Locate the cell with the specified text and output its [X, Y] center coordinate. 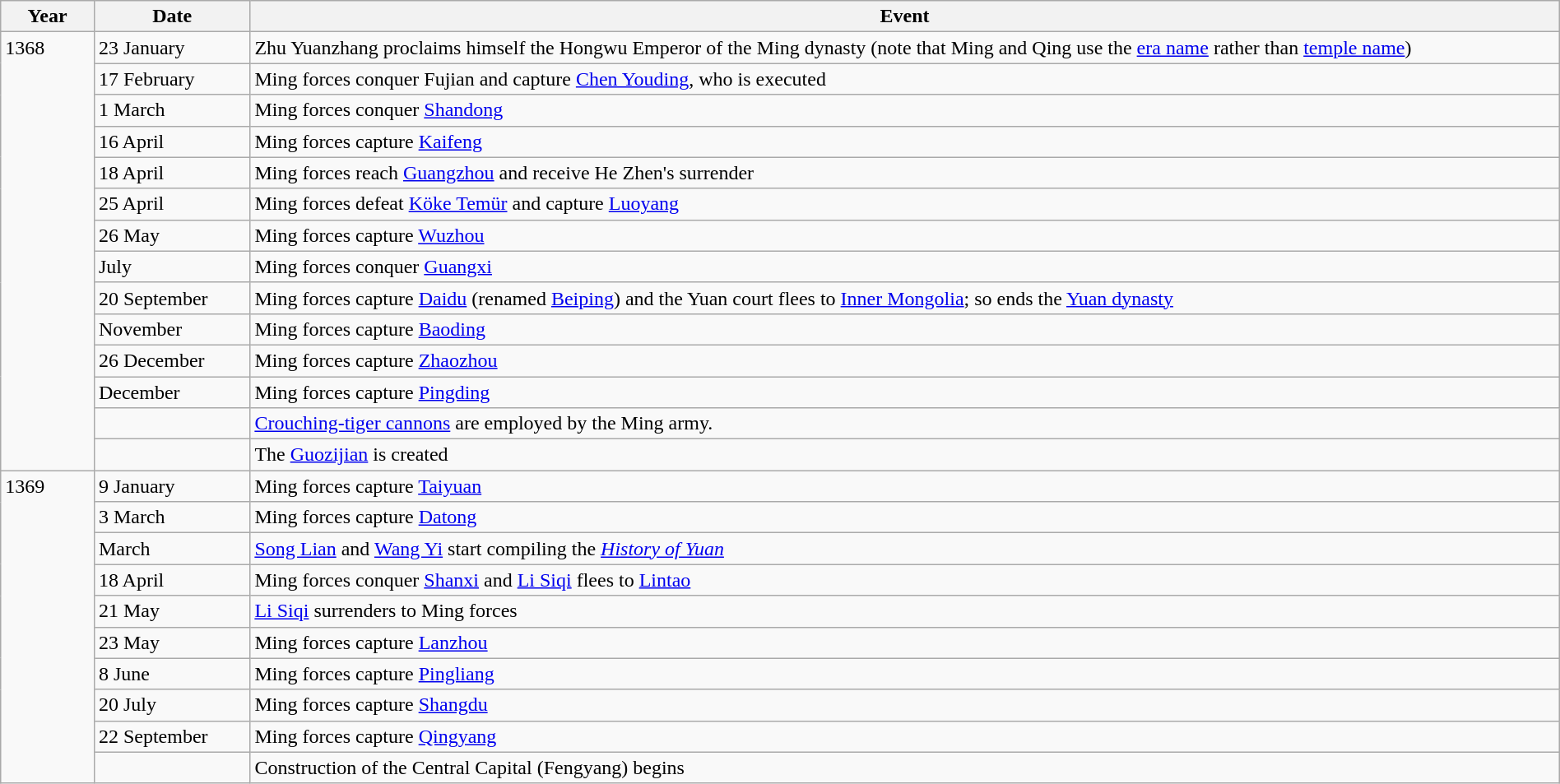
Event [905, 16]
July [171, 267]
Construction of the Central Capital (Fengyang) begins [905, 768]
Song Lian and Wang Yi start compiling the History of Yuan [905, 549]
The Guozijian is created [905, 455]
Ming forces conquer Fujian and capture Chen Youding, who is executed [905, 79]
9 January [171, 486]
Ming forces capture Zhaozhou [905, 360]
16 April [171, 141]
Ming forces capture Daidu (renamed Beiping) and the Yuan court flees to Inner Mongolia; so ends the Yuan dynasty [905, 298]
Ming forces capture Lanzhou [905, 643]
17 February [171, 79]
Crouching-tiger cannons are employed by the Ming army. [905, 424]
26 December [171, 360]
25 April [171, 204]
Ming forces capture Taiyuan [905, 486]
November [171, 329]
1369 [48, 627]
Date [171, 16]
22 September [171, 736]
Li Siqi surrenders to Ming forces [905, 611]
Ming forces capture Kaifeng [905, 141]
Ming forces capture Qingyang [905, 736]
Ming forces capture Shangdu [905, 705]
Ming forces capture Pingding [905, 392]
26 May [171, 235]
23 January [171, 48]
December [171, 392]
March [171, 549]
Ming forces reach Guangzhou and receive He Zhen's surrender [905, 173]
21 May [171, 611]
Ming forces capture Pingliang [905, 674]
3 March [171, 517]
1 March [171, 110]
Ming forces capture Datong [905, 517]
1368 [48, 252]
Ming forces conquer Shanxi and Li Siqi flees to Lintao [905, 580]
23 May [171, 643]
Ming forces conquer Shandong [905, 110]
Ming forces capture Wuzhou [905, 235]
Ming forces capture Baoding [905, 329]
20 July [171, 705]
Ming forces conquer Guangxi [905, 267]
Zhu Yuanzhang proclaims himself the Hongwu Emperor of the Ming dynasty (note that Ming and Qing use the era name rather than temple name) [905, 48]
Year [48, 16]
Ming forces defeat Köke Temür and capture Luoyang [905, 204]
8 June [171, 674]
20 September [171, 298]
